Locate the cell with the specified text and output its (X, Y) center coordinate. 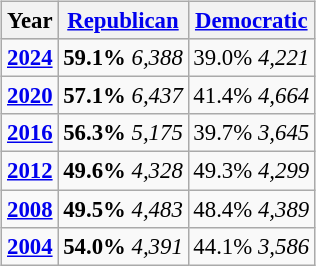
Democratic (251, 21)
39.0% 4,221 (251, 58)
57.1% 6,437 (123, 96)
2008 (30, 209)
2024 (30, 58)
49.3% 4,299 (251, 171)
2020 (30, 96)
54.0% 4,391 (123, 246)
2016 (30, 133)
59.1% 6,388 (123, 58)
56.3% 5,175 (123, 133)
41.4% 4,664 (251, 96)
2012 (30, 171)
44.1% 3,586 (251, 246)
49.6% 4,328 (123, 171)
Republican (123, 21)
48.4% 4,389 (251, 209)
2004 (30, 246)
39.7% 3,645 (251, 133)
Year (30, 21)
49.5% 4,483 (123, 209)
